Provide the [x, y] coordinate of the cell's center where the given text is located.  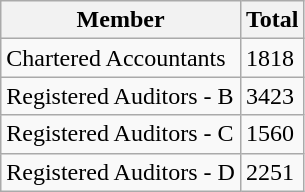
Registered Auditors - C [121, 134]
Registered Auditors - B [121, 96]
2251 [272, 172]
Total [272, 20]
Chartered Accountants [121, 58]
1818 [272, 58]
3423 [272, 96]
1560 [272, 134]
Member [121, 20]
Registered Auditors - D [121, 172]
